Scan for the cell matching the given text and deliver its (X, Y) coordinate at center. 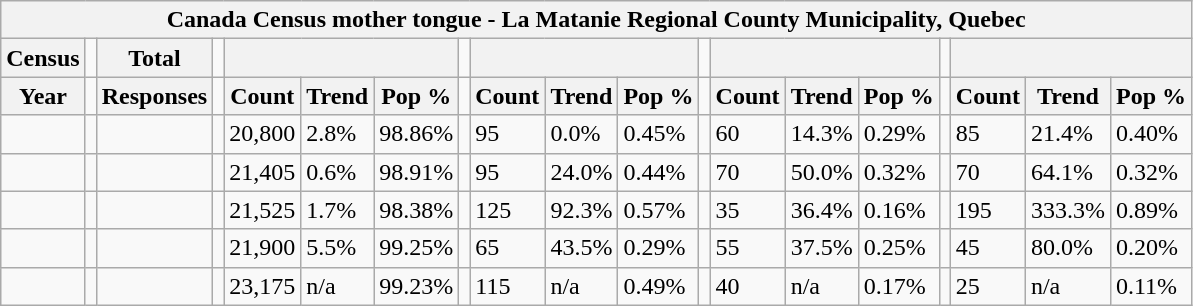
125 (508, 210)
0.89% (1150, 210)
60 (748, 134)
98.91% (416, 172)
92.3% (582, 210)
0.25% (898, 248)
0.11% (1150, 286)
24.0% (582, 172)
85 (988, 134)
21,900 (262, 248)
0.6% (338, 172)
64.1% (1068, 172)
2.8% (338, 134)
21.4% (1068, 134)
0.57% (658, 210)
0.45% (658, 134)
99.23% (416, 286)
195 (988, 210)
0.0% (582, 134)
Year (43, 96)
23,175 (262, 286)
333.3% (1068, 210)
45 (988, 248)
1.7% (338, 210)
37.5% (822, 248)
98.38% (416, 210)
Total (154, 58)
Responses (154, 96)
99.25% (416, 248)
98.86% (416, 134)
0.20% (1150, 248)
0.17% (898, 286)
20,800 (262, 134)
0.16% (898, 210)
14.3% (822, 134)
5.5% (338, 248)
43.5% (582, 248)
21,525 (262, 210)
0.49% (658, 286)
21,405 (262, 172)
115 (508, 286)
40 (748, 286)
0.44% (658, 172)
80.0% (1068, 248)
0.40% (1150, 134)
35 (748, 210)
Canada Census mother tongue - La Matanie Regional County Municipality, Quebec (596, 20)
25 (988, 286)
36.4% (822, 210)
50.0% (822, 172)
55 (748, 248)
Census (43, 58)
65 (508, 248)
